Return the [x, y] coordinate for the center point of the cell that contains the specified text.  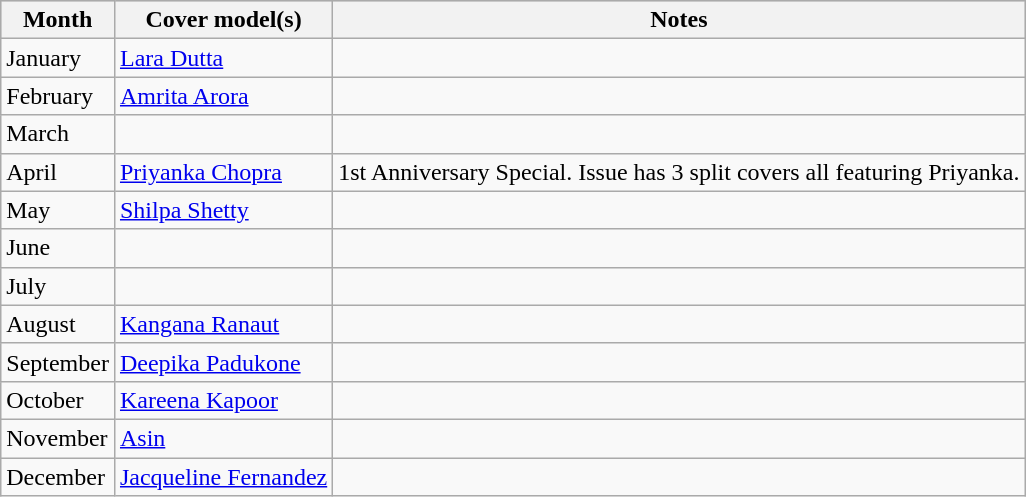
November [58, 438]
December [58, 477]
Amrita Arora [223, 96]
February [58, 96]
July [58, 286]
August [58, 324]
Asin [223, 438]
Month [58, 20]
Kareena Kapoor [223, 400]
Deepika Padukone [223, 362]
Lara Dutta [223, 58]
Shilpa Shetty [223, 210]
Cover model(s) [223, 20]
Kangana Ranaut [223, 324]
June [58, 248]
January [58, 58]
1st Anniversary Special. Issue has 3 split covers all featuring Priyanka. [679, 172]
March [58, 134]
September [58, 362]
May [58, 210]
October [58, 400]
Priyanka Chopra [223, 172]
April [58, 172]
Jacqueline Fernandez [223, 477]
Notes [679, 20]
